Scan for the cell matching the given text and deliver its (x, y) coordinate at center. 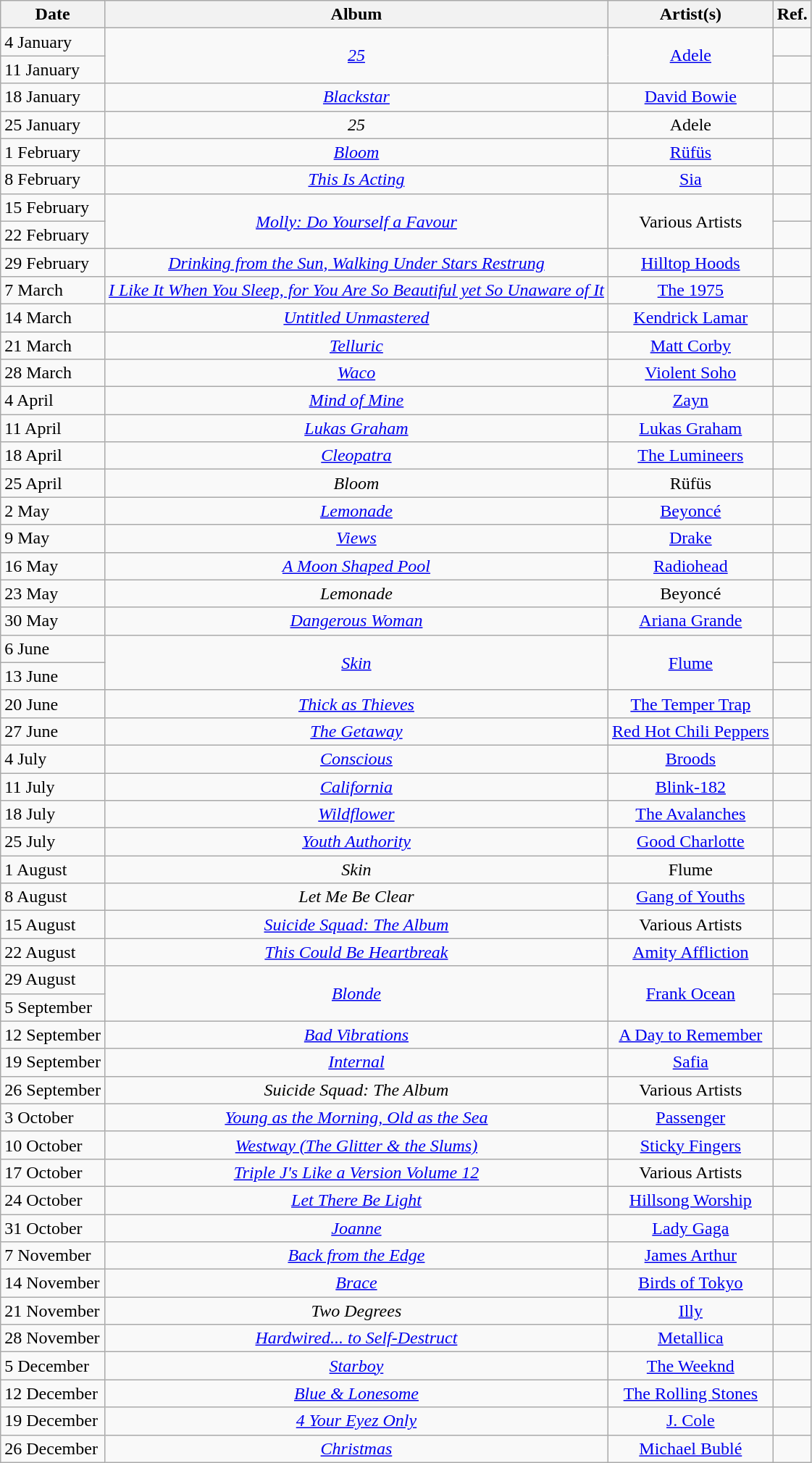
Ariana Grande (690, 621)
28 November (53, 1338)
Birds of Tokyo (690, 1283)
Waco (356, 373)
4 Your Eyez Only (356, 1421)
Bad Vibrations (356, 1035)
Date (53, 14)
Hardwired... to Self-Destruct (356, 1338)
Michael Bublé (690, 1449)
Molly: Do Yourself a Favour (356, 221)
29 August (53, 980)
Passenger (690, 1117)
11 July (53, 786)
Conscious (356, 759)
22 February (53, 235)
22 August (53, 952)
26 September (53, 1090)
21 March (53, 346)
8 August (53, 897)
Telluric (356, 346)
Westway (The Glitter & the Slums) (356, 1145)
4 January (53, 42)
Zayn (690, 401)
David Bowie (690, 97)
James Arthur (690, 1256)
Let There Be Light (356, 1200)
Frank Ocean (690, 993)
Sticky Fingers (690, 1145)
Blonde (356, 993)
Violent Soho (690, 373)
14 March (53, 317)
Views (356, 538)
Good Charlotte (690, 842)
Album (356, 14)
18 January (53, 97)
16 May (53, 566)
The Getaway (356, 731)
7 November (53, 1256)
A Moon Shaped Pool (356, 566)
12 December (53, 1393)
3 October (53, 1117)
1 August (53, 870)
Safia (690, 1062)
25 January (53, 125)
Ref. (792, 14)
1 February (53, 152)
A Day to Remember (690, 1035)
Internal (356, 1062)
5 December (53, 1366)
Thick as Thieves (356, 704)
Blackstar (356, 97)
11 April (53, 428)
Young as the Morning, Old as the Sea (356, 1117)
Mind of Mine (356, 401)
12 September (53, 1035)
I Like It When You Sleep, for You Are So Beautiful yet So Unaware of It (356, 290)
7 March (53, 290)
Illy (690, 1311)
29 February (53, 262)
Back from the Edge (356, 1256)
Gang of Youths (690, 897)
The Rolling Stones (690, 1393)
23 May (53, 593)
28 March (53, 373)
The 1975 (690, 290)
Matt Corby (690, 346)
21 November (53, 1311)
8 February (53, 180)
6 June (53, 649)
Starboy (356, 1366)
19 September (53, 1062)
15 August (53, 925)
The Weeknd (690, 1366)
20 June (53, 704)
Drinking from the Sun, Walking Under Stars Restrung (356, 262)
This Could Be Heartbreak (356, 952)
9 May (53, 538)
Artist(s) (690, 14)
26 December (53, 1449)
Metallica (690, 1338)
The Avalanches (690, 814)
Red Hot Chili Peppers (690, 731)
2 May (53, 511)
Untitled Unmastered (356, 317)
13 June (53, 676)
27 June (53, 731)
14 November (53, 1283)
Brace (356, 1283)
J. Cole (690, 1421)
15 February (53, 207)
Christmas (356, 1449)
Blue & Lonesome (356, 1393)
11 January (53, 70)
Hilltop Hoods (690, 262)
Wildflower (356, 814)
Joanne (356, 1228)
Dangerous Woman (356, 621)
Kendrick Lamar (690, 317)
Two Degrees (356, 1311)
25 April (53, 483)
Blink-182 (690, 786)
30 May (53, 621)
California (356, 786)
18 July (53, 814)
Triple J's Like a Version Volume 12 (356, 1172)
4 April (53, 401)
Youth Authority (356, 842)
This Is Acting (356, 180)
Let Me Be Clear (356, 897)
The Temper Trap (690, 704)
10 October (53, 1145)
31 October (53, 1228)
Broods (690, 759)
17 October (53, 1172)
18 April (53, 456)
Lady Gaga (690, 1228)
5 September (53, 1007)
Hillsong Worship (690, 1200)
Drake (690, 538)
25 July (53, 842)
4 July (53, 759)
Radiohead (690, 566)
The Lumineers (690, 456)
19 December (53, 1421)
Amity Affliction (690, 952)
24 October (53, 1200)
Sia (690, 180)
Cleopatra (356, 456)
